Scan for the cell matching the given text and deliver its (x, y) coordinate at center. 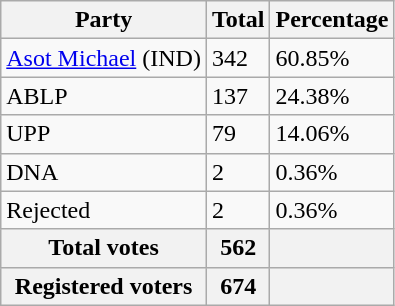
Asot Michael (IND) (104, 58)
Total (238, 20)
562 (238, 248)
24.38% (332, 96)
Party (104, 20)
60.85% (332, 58)
137 (238, 96)
342 (238, 58)
Total votes (104, 248)
Rejected (104, 210)
14.06% (332, 134)
ABLP (104, 96)
Percentage (332, 20)
DNA (104, 172)
79 (238, 134)
Registered voters (104, 286)
674 (238, 286)
UPP (104, 134)
